Identify which cell holds the provided text, then report its (x, y) central coordinate. 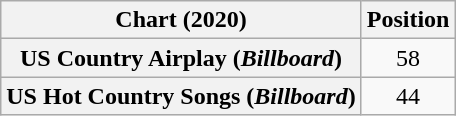
44 (408, 96)
Chart (2020) (181, 20)
Position (408, 20)
US Country Airplay (Billboard) (181, 58)
US Hot Country Songs (Billboard) (181, 96)
58 (408, 58)
